Scan for the cell matching the given text and deliver its (X, Y) coordinate at center. 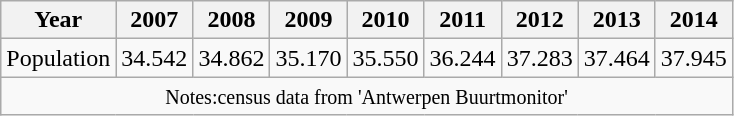
34.542 (154, 58)
2008 (232, 20)
2009 (308, 20)
36.244 (462, 58)
37.464 (616, 58)
35.170 (308, 58)
2012 (540, 20)
37.945 (694, 58)
Notes:census data from 'Antwerpen Buurtmonitor' (367, 96)
34.862 (232, 58)
2007 (154, 20)
37.283 (540, 58)
2011 (462, 20)
2010 (386, 20)
35.550 (386, 58)
2013 (616, 20)
2014 (694, 20)
Year (58, 20)
Population (58, 58)
